From the cell containing the given text, extract its center point as (X, Y) coordinate. 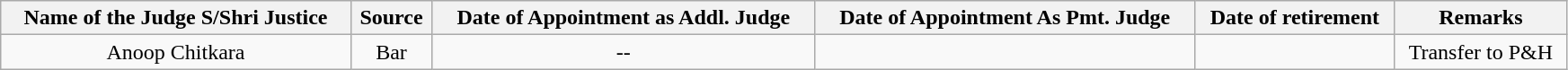
Date of retirement (1295, 18)
Transfer to P&H (1481, 52)
Remarks (1481, 18)
Date of Appointment as Addl. Judge (624, 18)
Anoop Chitkara (176, 52)
Name of the Judge S/Shri Justice (176, 18)
-- (624, 52)
Source (392, 18)
Bar (392, 52)
Date of Appointment As Pmt. Judge (1005, 18)
